Return [X, Y] of the center of cell containing provided text 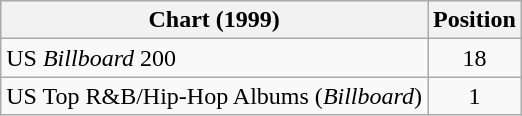
Chart (1999) [214, 20]
US Billboard 200 [214, 58]
18 [475, 58]
US Top R&B/Hip-Hop Albums (Billboard) [214, 96]
1 [475, 96]
Position [475, 20]
